From the cell containing the given text, extract its center point as (X, Y) coordinate. 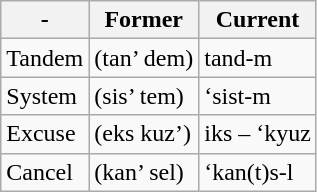
(eks kuz’) (144, 134)
(kan’ sel) (144, 172)
‘sist-m (258, 96)
Former (144, 20)
Tandem (45, 58)
tand-m (258, 58)
(sis’ tem) (144, 96)
Cancel (45, 172)
(tan’ dem) (144, 58)
- (45, 20)
iks – ‘kyuz (258, 134)
‘kan(t)s-l (258, 172)
Excuse (45, 134)
Current (258, 20)
System (45, 96)
